Detect which cell encompasses the target text, then output its [X, Y] center coordinate. 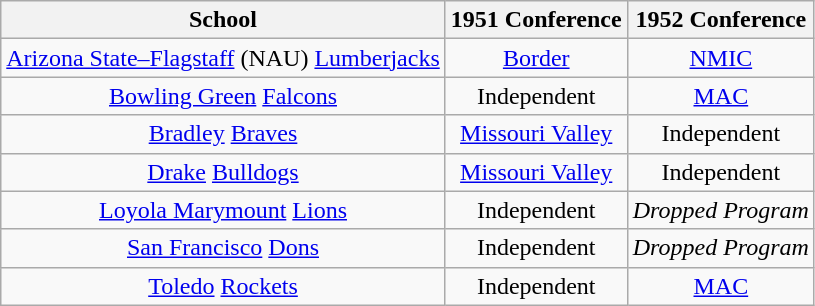
1952 Conference [720, 20]
Loyola Marymount Lions [224, 210]
Border [536, 58]
Drake Bulldogs [224, 172]
NMIC [720, 58]
Arizona State–Flagstaff (NAU) Lumberjacks [224, 58]
School [224, 20]
Bradley Braves [224, 134]
Toledo Rockets [224, 286]
San Francisco Dons [224, 248]
Bowling Green Falcons [224, 96]
1951 Conference [536, 20]
